Scan for the cell matching the given text and deliver its (X, Y) coordinate at center. 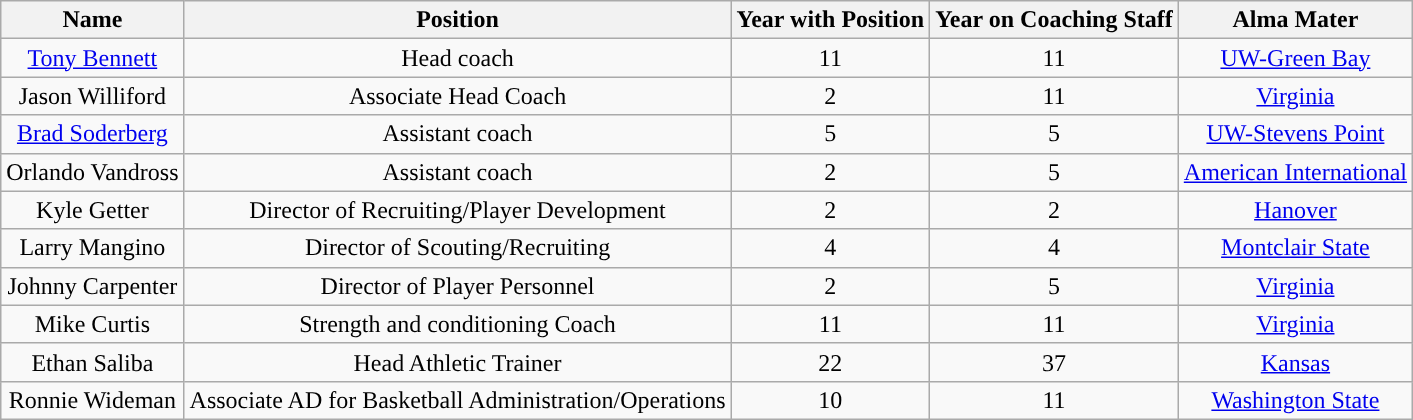
Brad Soderberg (92, 134)
Hanover (1295, 210)
Director of Scouting/Recruiting (458, 248)
Montclair State (1295, 248)
Tony Bennett (92, 58)
22 (830, 362)
Associate AD for Basketball Administration/Operations (458, 400)
UW-Stevens Point (1295, 134)
Johnny Carpenter (92, 286)
Year on Coaching Staff (1054, 20)
Kyle Getter (92, 210)
Alma Mater (1295, 20)
Director of Player Personnel (458, 286)
Orlando Vandross (92, 172)
Year with Position (830, 20)
37 (1054, 362)
Position (458, 20)
Head coach (458, 58)
Larry Mangino (92, 248)
Jason Williford (92, 96)
Strength and conditioning Coach (458, 324)
Ethan Saliba (92, 362)
Kansas (1295, 362)
UW-Green Bay (1295, 58)
American International (1295, 172)
Head Athletic Trainer (458, 362)
Name (92, 20)
10 (830, 400)
Ronnie Wideman (92, 400)
Washington State (1295, 400)
Director of Recruiting/Player Development (458, 210)
Mike Curtis (92, 324)
Associate Head Coach (458, 96)
